Pinpoint the cell where the given text exists, returning its (X, Y) midpoint coordinate. 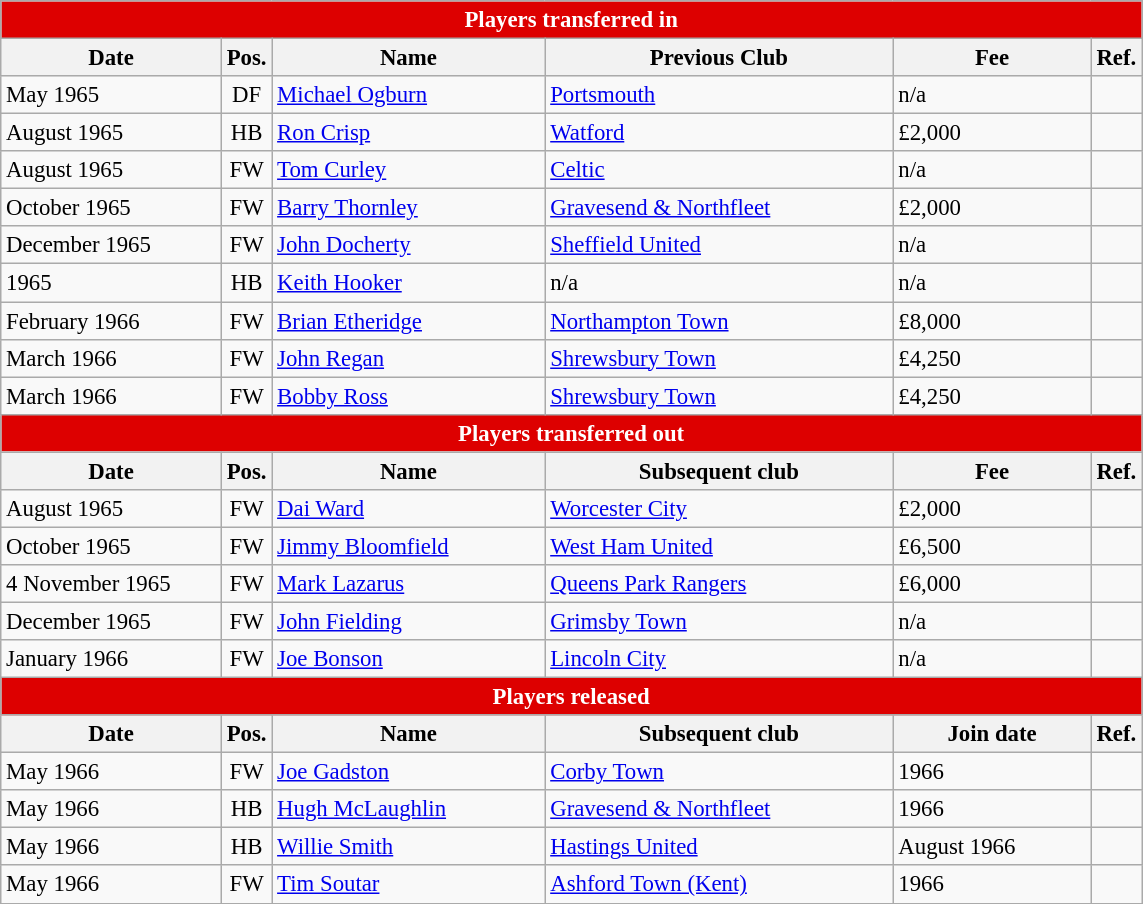
Dai Ward (408, 509)
Mark Lazarus (408, 584)
Brian Etheridge (408, 321)
August 1966 (992, 847)
£6,500 (992, 546)
Players transferred in (572, 20)
Previous Club (719, 58)
John Docherty (408, 245)
February 1966 (112, 321)
John Regan (408, 358)
Grimsby Town (719, 621)
Join date (992, 734)
Michael Ogburn (408, 95)
Ron Crisp (408, 133)
Ashford Town (Kent) (719, 885)
Portsmouth (719, 95)
Jimmy Bloomfield (408, 546)
West Ham United (719, 546)
Bobby Ross (408, 396)
Corby Town (719, 772)
Lincoln City (719, 659)
May 1965 (112, 95)
Hastings United (719, 847)
Watford (719, 133)
Keith Hooker (408, 283)
Joe Gadston (408, 772)
January 1966 (112, 659)
Queens Park Rangers (719, 584)
£6,000 (992, 584)
Players transferred out (572, 433)
DF (246, 95)
Sheffield United (719, 245)
Players released (572, 697)
Barry Thornley (408, 208)
Joe Bonson (408, 659)
Tom Curley (408, 170)
Celtic (719, 170)
Tim Soutar (408, 885)
4 November 1965 (112, 584)
Willie Smith (408, 847)
£8,000 (992, 321)
Worcester City (719, 509)
Hugh McLaughlin (408, 809)
Northampton Town (719, 321)
John Fielding (408, 621)
1965 (112, 283)
